For the text-containing cell, return its midpoint in (x, y) coordinate format. 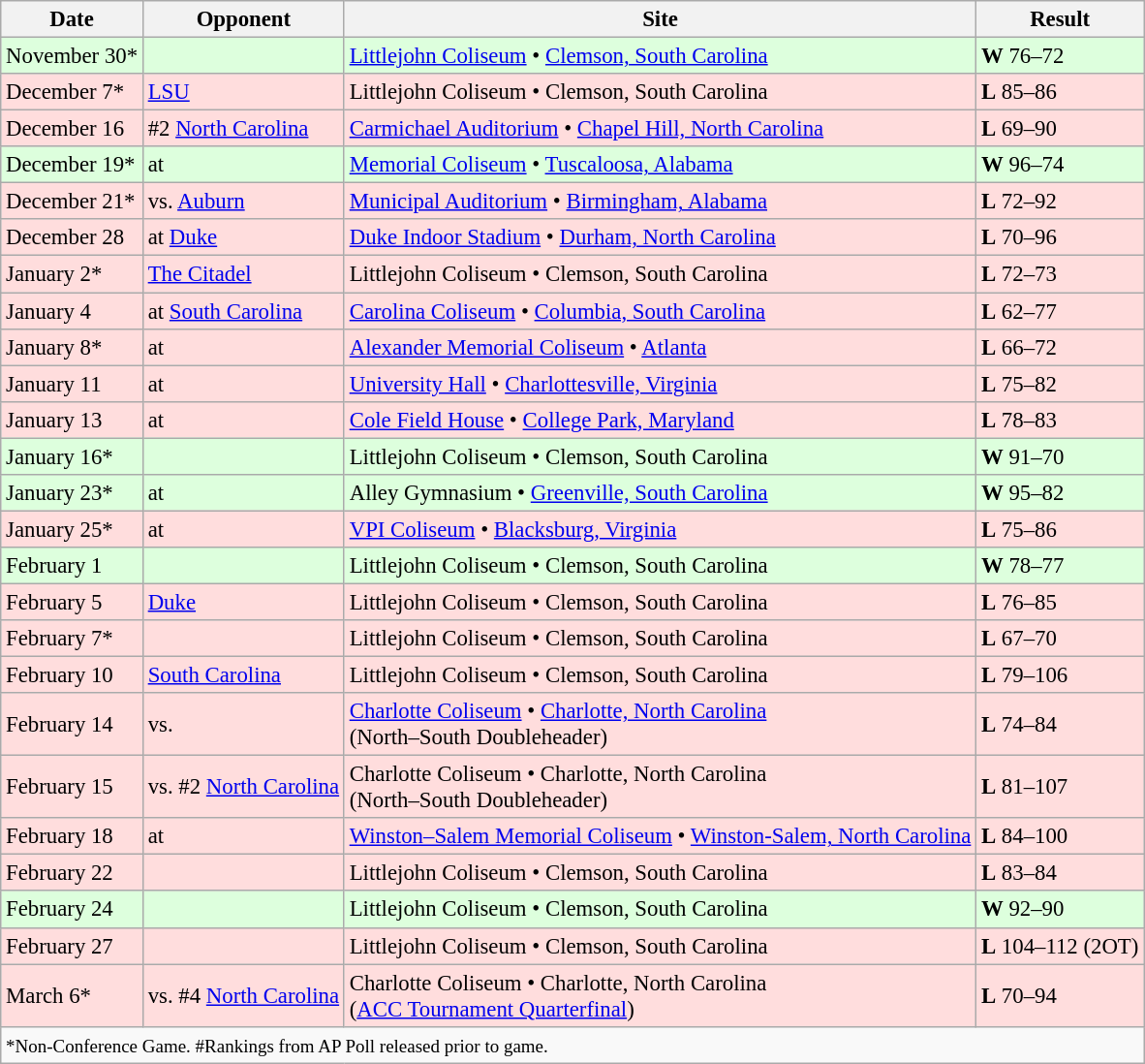
January 16* (72, 456)
January 23* (72, 493)
L 78–83 (1060, 420)
vs. (243, 725)
L 85–86 (1060, 92)
W 91–70 (1060, 456)
#2 North Carolina (243, 129)
December 7* (72, 92)
*Non-Conference Game. #Rankings from AP Poll released prior to game. (572, 1045)
L 62–77 (1060, 311)
L 74–84 (1060, 725)
Duke Indoor Stadium • Durham, North Carolina (660, 237)
January 13 (72, 420)
at South Carolina (243, 311)
February 27 (72, 946)
December 21* (72, 202)
L 69–90 (1060, 129)
L 70–96 (1060, 237)
Alexander Memorial Coliseum • Atlanta (660, 347)
L 76–85 (1060, 602)
L 75–86 (1060, 529)
L 84–100 (1060, 836)
VPI Coliseum • Blacksburg, Virginia (660, 529)
L 75–82 (1060, 384)
L 83–84 (1060, 873)
L 67–70 (1060, 639)
W 95–82 (1060, 493)
vs. #2 North Carolina (243, 787)
W 92–90 (1060, 910)
January 11 (72, 384)
December 19* (72, 165)
Alley Gymnasium • Greenville, South Carolina (660, 493)
Date (72, 19)
February 10 (72, 675)
February 15 (72, 787)
November 30* (72, 56)
January 4 (72, 311)
March 6* (72, 996)
University Hall • Charlottesville, Virginia (660, 384)
W 78–77 (1060, 566)
February 7* (72, 639)
W 76–72 (1060, 56)
Duke (243, 602)
January 2* (72, 274)
Opponent (243, 19)
L 72–73 (1060, 274)
Site (660, 19)
February 1 (72, 566)
vs. #4 North Carolina (243, 996)
Carmichael Auditorium • Chapel Hill, North Carolina (660, 129)
Charlotte Coliseum • Charlotte, North Carolina(ACC Tournament Quarterfinal) (660, 996)
February 18 (72, 836)
February 22 (72, 873)
The Citadel (243, 274)
Memorial Coliseum • Tuscaloosa, Alabama (660, 165)
South Carolina (243, 675)
Result (1060, 19)
December 28 (72, 237)
L 70–94 (1060, 996)
at Duke (243, 237)
vs. Auburn (243, 202)
Carolina Coliseum • Columbia, South Carolina (660, 311)
LSU (243, 92)
February 5 (72, 602)
January 8* (72, 347)
Winston–Salem Memorial Coliseum • Winston-Salem, North Carolina (660, 836)
February 24 (72, 910)
Cole Field House • College Park, Maryland (660, 420)
L 72–92 (1060, 202)
L 81–107 (1060, 787)
L 79–106 (1060, 675)
January 25* (72, 529)
Municipal Auditorium • Birmingham, Alabama (660, 202)
W 96–74 (1060, 165)
February 14 (72, 725)
L 104–112 (2OT) (1060, 946)
L 66–72 (1060, 347)
December 16 (72, 129)
